For the text-containing cell, return its midpoint in (x, y) coordinate format. 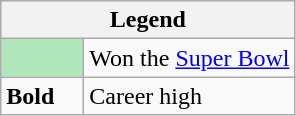
Legend (148, 20)
Won the Super Bowl (190, 58)
Career high (190, 96)
Bold (42, 96)
